Find where the given text appears and provide that cell's center as (x, y) coordinate. 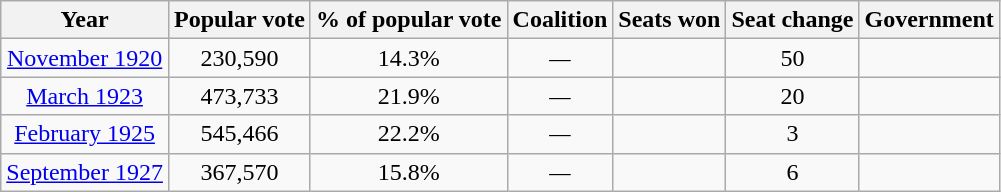
Year (85, 20)
15.8% (408, 172)
September 1927 (85, 172)
50 (792, 58)
March 1923 (85, 96)
22.2% (408, 134)
November 1920 (85, 58)
Coalition (560, 20)
230,590 (239, 58)
Government (929, 20)
February 1925 (85, 134)
367,570 (239, 172)
473,733 (239, 96)
Seat change (792, 20)
Seats won (670, 20)
14.3% (408, 58)
Popular vote (239, 20)
3 (792, 134)
6 (792, 172)
% of popular vote (408, 20)
20 (792, 96)
21.9% (408, 96)
545,466 (239, 134)
